Detect which cell encompasses the target text, then output its [x, y] center coordinate. 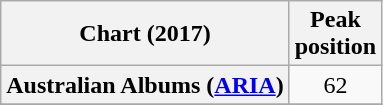
Chart (2017) [145, 34]
62 [335, 85]
Australian Albums (ARIA) [145, 85]
Peak position [335, 34]
